Search for the cell housing the specified text and yield its [x, y] center coordinate. 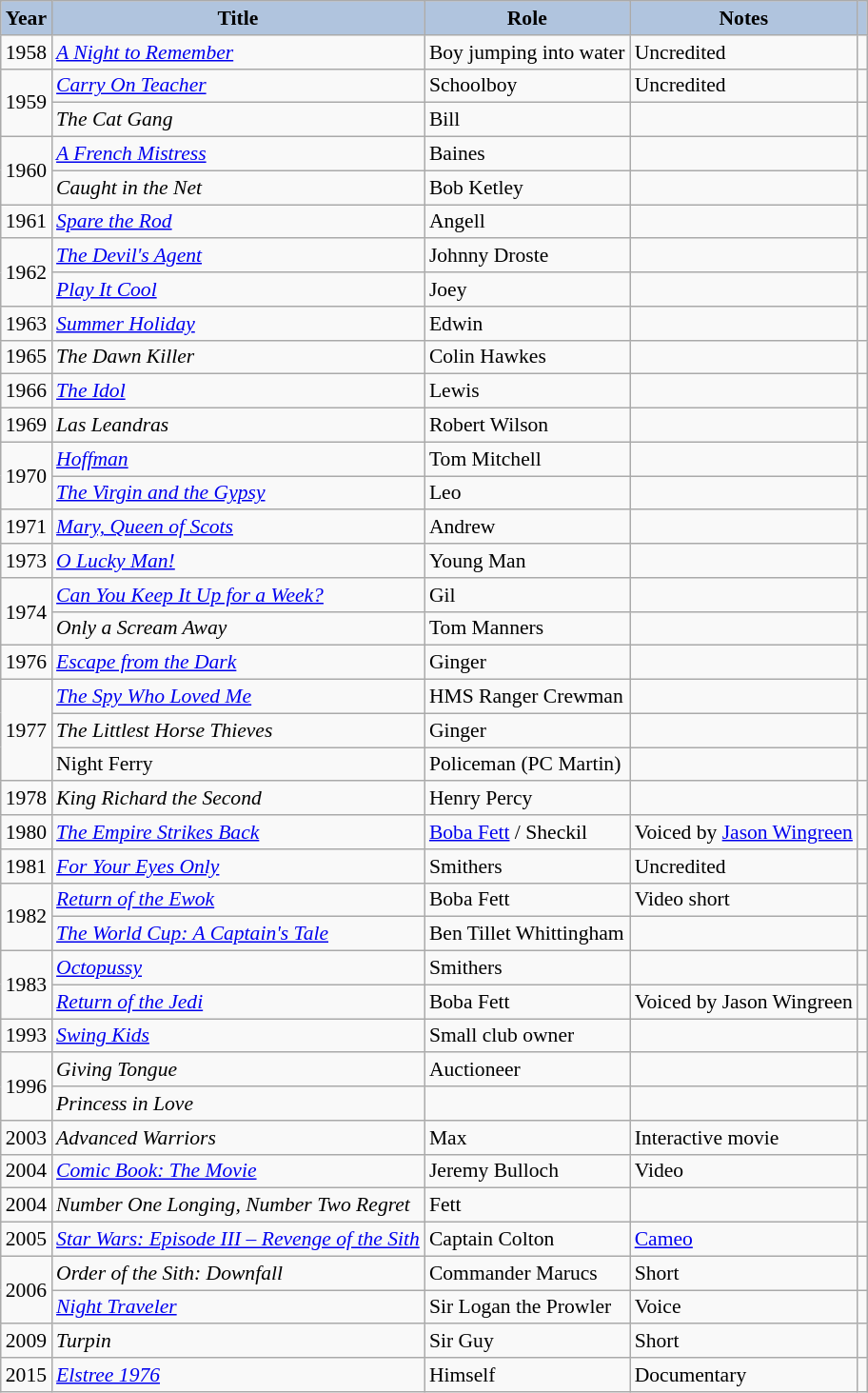
Video [744, 1171]
Bob Ketley [527, 188]
Notes [744, 18]
Number One Longing, Number Two Regret [238, 1205]
Hoffman [238, 459]
Interactive movie [744, 1138]
1978 [27, 799]
1966 [27, 391]
Baines [527, 154]
1969 [27, 426]
Auctioneer [527, 1070]
Joey [527, 289]
Johnny Droste [527, 256]
1971 [27, 527]
Henry Percy [527, 799]
For Your Eyes Only [238, 866]
Comic Book: The Movie [238, 1171]
Commander Marucs [527, 1273]
The Cat Gang [238, 120]
Summer Holiday [238, 324]
Only a Scream Away [238, 628]
Andrew [527, 527]
Night Traveler [238, 1307]
HMS Ranger Crewman [527, 697]
The Idol [238, 391]
The Littlest Horse Thieves [238, 730]
1993 [27, 1036]
Policeman (PC Martin) [527, 765]
1977 [27, 731]
Schoolboy [527, 86]
Voice [744, 1307]
Giving Tongue [238, 1070]
Boy jumping into water [527, 52]
The Spy Who Loved Me [238, 697]
1982 [27, 916]
Young Man [527, 561]
O Lucky Man! [238, 561]
Leo [527, 493]
Year [27, 18]
1983 [27, 985]
The Empire Strikes Back [238, 832]
1965 [27, 357]
1976 [27, 663]
Fett [527, 1205]
Edwin [527, 324]
Mary, Queen of Scots [238, 527]
Octopussy [238, 968]
1960 [27, 171]
Gil [527, 595]
The World Cup: A Captain's Tale [238, 934]
Sir Guy [527, 1342]
2009 [27, 1342]
1980 [27, 832]
Colin Hawkes [527, 357]
1963 [27, 324]
1973 [27, 561]
King Richard the Second [238, 799]
Caught in the Net [238, 188]
Ben Tillet Whittingham [527, 934]
1961 [27, 222]
A Night to Remember [238, 52]
Star Wars: Episode III – Revenge of the Sith [238, 1240]
2015 [27, 1375]
Angell [527, 222]
Carry On Teacher [238, 86]
Boba Fett / Sheckil [527, 832]
1958 [27, 52]
A French Mistress [238, 154]
Lewis [527, 391]
1996 [27, 1087]
Elstree 1976 [238, 1375]
Princess in Love [238, 1104]
Escape from the Dark [238, 663]
1959 [27, 103]
Tom Mitchell [527, 459]
Can You Keep It Up for a Week? [238, 595]
Video short [744, 900]
Las Leandras [238, 426]
Play It Cool [238, 289]
Max [527, 1138]
Captain Colton [527, 1240]
Robert Wilson [527, 426]
The Devil's Agent [238, 256]
The Virgin and the Gypsy [238, 493]
Role [527, 18]
Swing Kids [238, 1036]
Bill [527, 120]
Tom Manners [527, 628]
1962 [27, 272]
Title [238, 18]
Spare the Rod [238, 222]
Advanced Warriors [238, 1138]
Himself [527, 1375]
Jeremy Bulloch [527, 1171]
2005 [27, 1240]
Night Ferry [238, 765]
Sir Logan the Prowler [527, 1307]
Small club owner [527, 1036]
Cameo [744, 1240]
1974 [27, 611]
Documentary [744, 1375]
1970 [27, 476]
2006 [27, 1289]
1981 [27, 866]
Turpin [238, 1342]
Return of the Jedi [238, 1002]
Return of the Ewok [238, 900]
Order of the Sith: Downfall [238, 1273]
2003 [27, 1138]
The Dawn Killer [238, 357]
